For the text-containing cell, return its midpoint in [x, y] coordinate format. 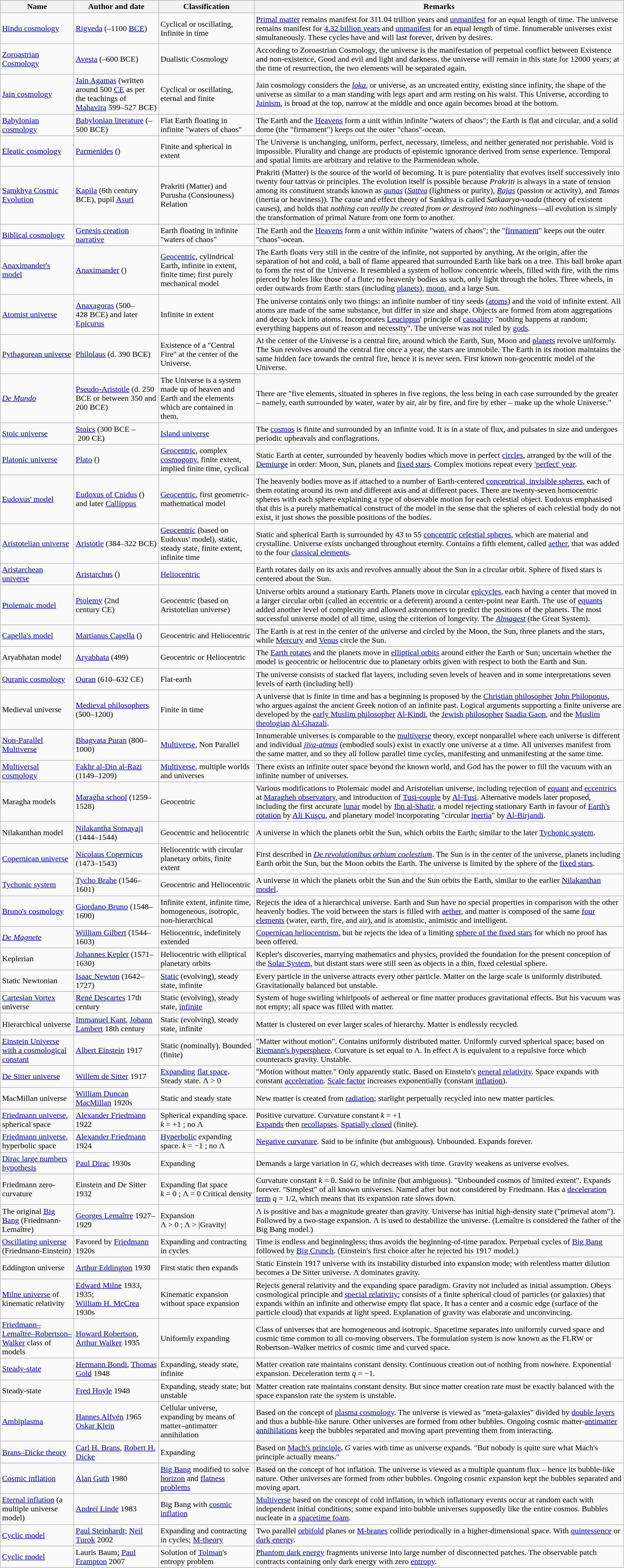
Expanding, steady state; but unstable [207, 1391]
Maragha school (1259–1528) [116, 802]
Copernican heliocentrism, but he rejects the idea of a limiting sphere of the fixed stars for which no proof has been offered. [439, 938]
Author and date [116, 7]
Andreï Linde 1983 [116, 1509]
Cosmic inflation [37, 1478]
Capella's model [37, 635]
Maragha models [37, 802]
Dirac large numbers hypothesis [37, 1163]
The Earth and the Heavens form a unit within infinite "waters of chaos"; the "firmament" keeps out the outer "chaos"-ocean. [439, 235]
Eternal inflation (a multiple universe model) [37, 1509]
Positive curvature. Curvature constant k = +1Expands then recollapses. Spatially closed (finite). [439, 1120]
Alexander Friedmann 1924 [116, 1142]
Static and steady state [207, 1098]
Negative curvature. Said to be infinite (but ambiguous). Unbounded. Expands forever. [439, 1142]
Aristarchean universe [37, 574]
Expanding and contracting in cycles [207, 1246]
Ptolemy (2nd century CE) [116, 605]
Geocentric, first geometric-mathematical model [207, 499]
Earth rotates daily on its axis and revolves annually about the Sun in a circular orbit. Sphere of fixed stars is centered about the Sun. [439, 574]
Expanding flat space.Steady state. Λ > 0 [207, 1076]
The universe consists of stacked flat layers, including seven levels of heaven and in some interpretations seven levels of earth (including hell) [439, 679]
Finite and spherical in extent [207, 151]
Zoroastrian Cosmology [37, 59]
First static then expands [207, 1268]
Eddington universe [37, 1268]
William Gilbert (1544–1603) [116, 938]
Static (nominally). Bounded (finite) [207, 1050]
Copernican universe [37, 859]
Expanding and contracting in cycles; M-theory [207, 1535]
Based on Mach's principle. G varies with time as universe expands. "But nobody is quite sure what Mach's principle actually means." [439, 1452]
Anaximander () [116, 270]
Aryabhata (499) [116, 657]
Geocentric, complex cosmogony, finite extent, implied finite time, cyclical [207, 460]
Samkhya Cosmic Evolution [37, 195]
Friedmann zero-curvature [37, 1189]
Multiversal cosmology [37, 771]
Hermann Bondi, Thomas Gold 1948 [116, 1369]
Jain Agamas (written around 500 CE as per the teachings of Mahavira 599–527 BCE) [116, 94]
Stoic universe [37, 433]
Georges Lemaître 1927–1929 [116, 1220]
Friedmann–Lemaître–Robertson–Walker class of models [37, 1338]
Martianus Capella () [116, 635]
A universe in which the planets orbit the Sun and the Sun orbits the Earth, similar to the earlier Nilakanthan model. [439, 885]
Geocentric (based on Eudoxus' model), static, steady state, finite extent, infinite time [207, 543]
Ptolemaic model [37, 605]
Geocentric and heliocentric [207, 832]
Einstein Universe with a cosmological constant [37, 1050]
Oscillating universe (Friedmann-Einstein) [37, 1246]
Alan Guth 1980 [116, 1478]
Two parallel orbifold planes or M-branes collide periodically in a higher-dimensional space. With quintessence or dark energy. [439, 1535]
Hindu cosmology [37, 28]
Lauris Baum; Paul Frampton 2007 [116, 1557]
Einstein and De Sitter 1932 [116, 1189]
Isaac Newton (1642–1727) [116, 981]
Johannes Kepler (1571–1630) [116, 959]
Tychonic system [37, 885]
Avesta (–600 BCE) [116, 59]
René Descartes 17th century [116, 1002]
Ambiplasma [37, 1422]
Babylonian literature (–500 BCE) [116, 125]
Flat Earth floating in infinite "waters of chaos" [207, 125]
Expanding flat spacek = 0 ; Λ = 0 Critical density [207, 1189]
Static Newtonian [37, 981]
Cartesian Vortex universe [37, 1002]
ExpansionΛ > 0 ; Λ > |Gravity| [207, 1220]
Flat-earth [207, 679]
Prakriti (Matter) and Purusha (Consiouness) Relation [207, 195]
Spherical expanding space. k = +1 ; no Λ [207, 1120]
Milne universe of kinematic relativity [37, 1299]
Island universe [207, 433]
Parmenides () [116, 151]
Carl H. Brans, Robert H. Dicke [116, 1452]
Eudoxus of Cnidus () and later Callippus [116, 499]
Uniformly expanding [207, 1338]
Aristarchus () [116, 574]
Hyperbolic expanding space. k = −1 ; no Λ [207, 1142]
Friedmann universe, spherical space [37, 1120]
De Magnete [37, 938]
Aristotelian universe [37, 543]
Willem de Sitter 1917 [116, 1076]
Earth floating in infinite "waters of chaos" [207, 235]
Dualistic Cosmology [207, 59]
Cyclical or oscillating, eternal and finite [207, 94]
Eleatic cosmology [37, 151]
There exists an infinite outer space beyond the known world, and God has the power to fill the vacuum with an infinite number of universes. [439, 771]
Expanding, steady state, infinite [207, 1369]
A universe in which the planets orbit the Sun, which orbits the Earth; similar to the later Tychonic system. [439, 832]
New matter is created from radiation; starlight perpetually recycled into new matter particles. [439, 1098]
Medieval universe [37, 709]
Philolaus (d. 390 BCE) [116, 354]
Edward Milne 1933, 1935;William H. McCrea 1930s [116, 1299]
Kapila (6th century BCE), pupil Asuri [116, 195]
Brans–Dicke theory [37, 1452]
Name [37, 7]
Howard Robertson, Arthur Walker 1935 [116, 1338]
Hannes Alfvén 1965 Oskar Klein [116, 1422]
Existence of a "Central Fire" at the center of the Universe. [207, 354]
Nicolaus Copernicus (1473–1543) [116, 859]
Babylonian cosmology [37, 125]
Fakhr al-Din al-Razi (1149–1209) [116, 771]
Multiverse, Non Parallel [207, 745]
Finite in time [207, 709]
Infinite in extent [207, 314]
Anaxagoras (500–428 BCE) and later Epicurus [116, 314]
Heliocentric, indefinitely extended [207, 938]
William Duncan MacMillan 1920s [116, 1098]
Heliocentric with circular planetary orbits, finite extent [207, 859]
Giordano Bruno (1548–1600) [116, 911]
Nilakantha Somayaji (1444–1544) [116, 832]
Rigveda (–1100 BCE) [116, 28]
Nilakanthan model [37, 832]
Alexander Friedmann 1922 [116, 1120]
Immanuel Kant, Johann Lambert 18th century [116, 1024]
Geocentric or Heliocentric [207, 657]
Paul Dirac 1930s [116, 1163]
Friedmann universe, hyperbolic space [37, 1142]
Kinematic expansion without space expansion [207, 1299]
Paul Steinhardt; Neil Turok 2002 [116, 1535]
Pseudo-Aristotle (d. 250 BCE or between 350 and 200 BCE) [116, 398]
Infinite extent, infinite time, homogeneous, isotropic, non-hierarchical [207, 911]
Jain cosmology [37, 94]
Remarks [439, 7]
Anaximander's model [37, 270]
Matter is clustered on ever larger scales of hierarchy. Matter is endlessly recycled. [439, 1024]
De Sitter universe [37, 1076]
Pythagorean universe [37, 354]
Hierarchical universe [37, 1024]
Heliocentric with elliptical planetary orbits [207, 959]
Bruno's cosmology [37, 911]
MacMillan universe [37, 1098]
Keplerian [37, 959]
Cellular universe, expanding by means of matter–antimatter annihilation [207, 1422]
Matter creation rate maintains constant density. Continuous creation out of nothing from nowhere. Exponential expansion. Deceleration term q = −1. [439, 1369]
Tycho Brahe (1546–1601) [116, 885]
Big Bang with cosmic inflation [207, 1509]
Bhagvata Puran (800–1000) [116, 745]
Biblical cosmology [37, 235]
Plato () [116, 460]
Aristotle (384–322 BCE) [116, 543]
Atomist universe [37, 314]
Geocentric, cylindrical Earth, infinite in extent, finite time; first purely mechanical model [207, 270]
Arthur Eddington 1930 [116, 1268]
Cyclical or oscillating, Infinite in time [207, 28]
Quran (610–632 CE) [116, 679]
Classification [207, 7]
Eudoxus' model [37, 499]
Medieval philosophers (500–1200) [116, 709]
Solution of Tolman's entropy problem [207, 1557]
Heliocentric [207, 574]
Albert Einstein 1917 [116, 1050]
Genesis creation narrative [116, 235]
The Universe is a system made up of heaven and Earth and the elements which are contained in them. [207, 398]
Non-Parallel Multiverse [37, 745]
Platonic universe [37, 460]
Geocentric [207, 802]
Stoics (300 BCE – 200 CE) [116, 433]
Multiverse, multiple worlds and universes [207, 771]
Aryabhatan model [37, 657]
Big Bang modified to solve horizon and flatness problems [207, 1478]
The original Big Bang (Friedmann-Lemaître) [37, 1220]
Geocentric (based on Aristotelian universe) [207, 605]
De Mundo [37, 398]
Favored by Friedmann 1920s [116, 1246]
Demands a large variation in G, which decreases with time. Gravity weakens as universe evolves. [439, 1163]
Fred Hoyle 1948 [116, 1391]
Quranic cosmology [37, 679]
